Return (x, y) of the center of cell containing provided text 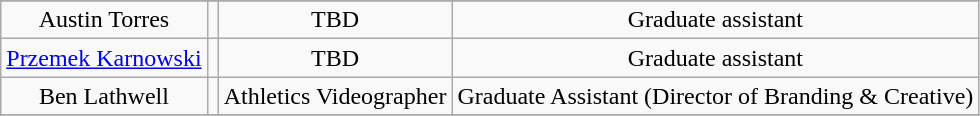
Austin Torres (104, 20)
Przemek Karnowski (104, 58)
Ben Lathwell (104, 96)
Athletics Videographer (335, 96)
Graduate Assistant (Director of Branding & Creative) (716, 96)
